Detect which cell encompasses the target text, then output its [X, Y] center coordinate. 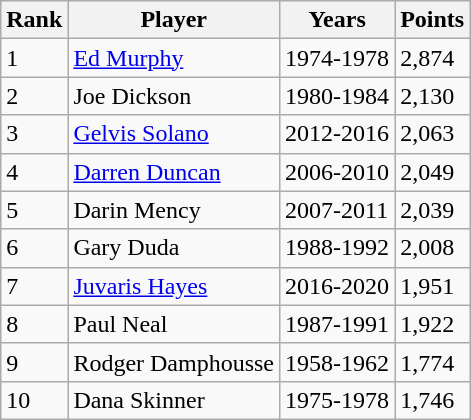
2007-2011 [338, 210]
2,063 [432, 134]
1,774 [432, 362]
1 [34, 58]
2,049 [432, 172]
1,922 [432, 324]
4 [34, 172]
Juvaris Hayes [174, 286]
2,039 [432, 210]
2006-2010 [338, 172]
Darin Mency [174, 210]
5 [34, 210]
1974-1978 [338, 58]
1987-1991 [338, 324]
1975-1978 [338, 400]
Years [338, 20]
Dana Skinner [174, 400]
1980-1984 [338, 96]
Rank [34, 20]
2,008 [432, 248]
Rodger Damphousse [174, 362]
6 [34, 248]
1,746 [432, 400]
1,951 [432, 286]
Player [174, 20]
2,130 [432, 96]
9 [34, 362]
Paul Neal [174, 324]
Gelvis Solano [174, 134]
7 [34, 286]
Gary Duda [174, 248]
10 [34, 400]
Ed Murphy [174, 58]
Joe Dickson [174, 96]
1988-1992 [338, 248]
2,874 [432, 58]
2016-2020 [338, 286]
Points [432, 20]
1958-1962 [338, 362]
Darren Duncan [174, 172]
3 [34, 134]
2012-2016 [338, 134]
2 [34, 96]
8 [34, 324]
